Provide the [X, Y] coordinate of the cell's center where the given text is located.  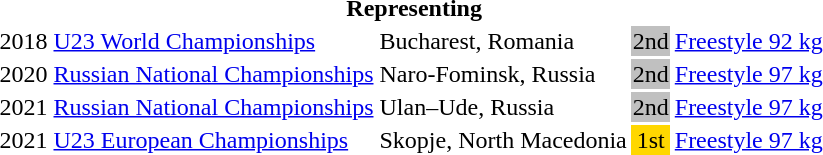
Bucharest, Romania [503, 41]
Skopje, North Macedonia [503, 140]
Ulan–Ude, Russia [503, 107]
Naro-Fominsk, Russia [503, 74]
U23 World Championships [214, 41]
U23 European Championships [214, 140]
1st [650, 140]
